Find where the given text appears and provide that cell's center as [x, y] coordinate. 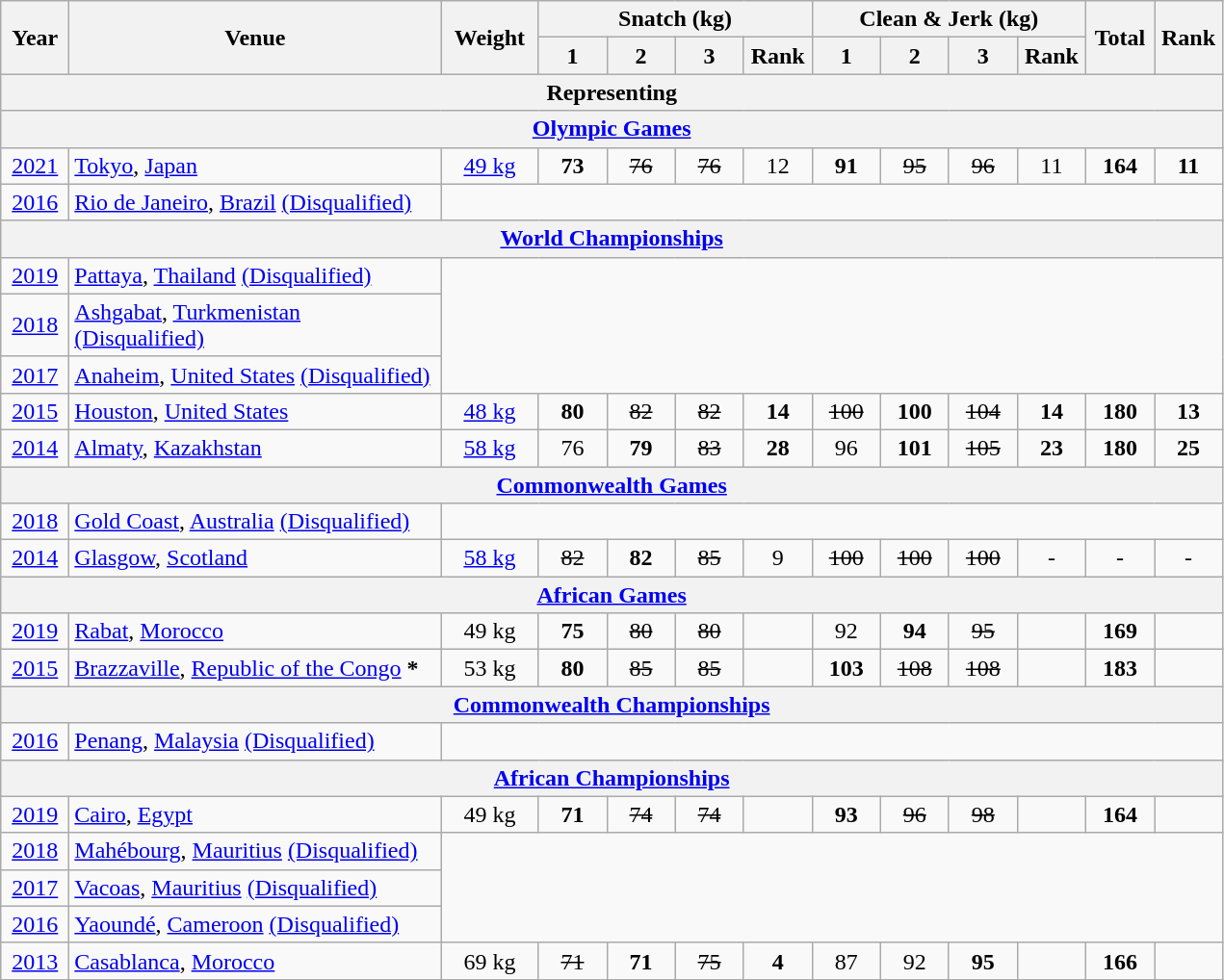
Commonwealth Championships [612, 705]
Commonwealth Games [612, 484]
83 [709, 448]
25 [1188, 448]
Glasgow, Scotland [255, 558]
Representing [612, 92]
101 [915, 448]
Cairo, Egypt [255, 814]
Anaheim, United States (Disqualified) [255, 374]
Houston, United States [255, 411]
Casablanca, Morocco [255, 961]
9 [778, 558]
93 [846, 814]
Mahébourg, Mauritius (Disqualified) [255, 851]
183 [1119, 668]
73 [572, 166]
Gold Coast, Australia (Disqualified) [255, 522]
Rabat, Morocco [255, 632]
2013 [35, 961]
28 [778, 448]
Penang, Malaysia (Disqualified) [255, 741]
2021 [35, 166]
Weight [489, 38]
98 [982, 814]
Olympic Games [612, 129]
Tokyo, Japan [255, 166]
79 [641, 448]
53 kg [489, 668]
69 kg [489, 961]
91 [846, 166]
Brazzaville, Republic of the Congo * [255, 668]
Pattaya, Thailand (Disqualified) [255, 275]
African Championships [612, 778]
13 [1188, 411]
Venue [255, 38]
Snatch (kg) [675, 19]
48 kg [489, 411]
African Games [612, 595]
Vacoas, Mauritius (Disqualified) [255, 888]
Year [35, 38]
104 [982, 411]
103 [846, 668]
12 [778, 166]
Yaoundé, Cameroon (Disqualified) [255, 924]
166 [1119, 961]
Clean & Jerk (kg) [949, 19]
169 [1119, 632]
Rio de Janeiro, Brazil (Disqualified) [255, 202]
Total [1119, 38]
World Championships [612, 239]
Ashgabat, Turkmenistan (Disqualified) [255, 325]
23 [1052, 448]
Almaty, Kazakhstan [255, 448]
94 [915, 632]
4 [778, 961]
105 [982, 448]
87 [846, 961]
